Extract the (x, y) coordinate from the center of the cell holding the provided text.  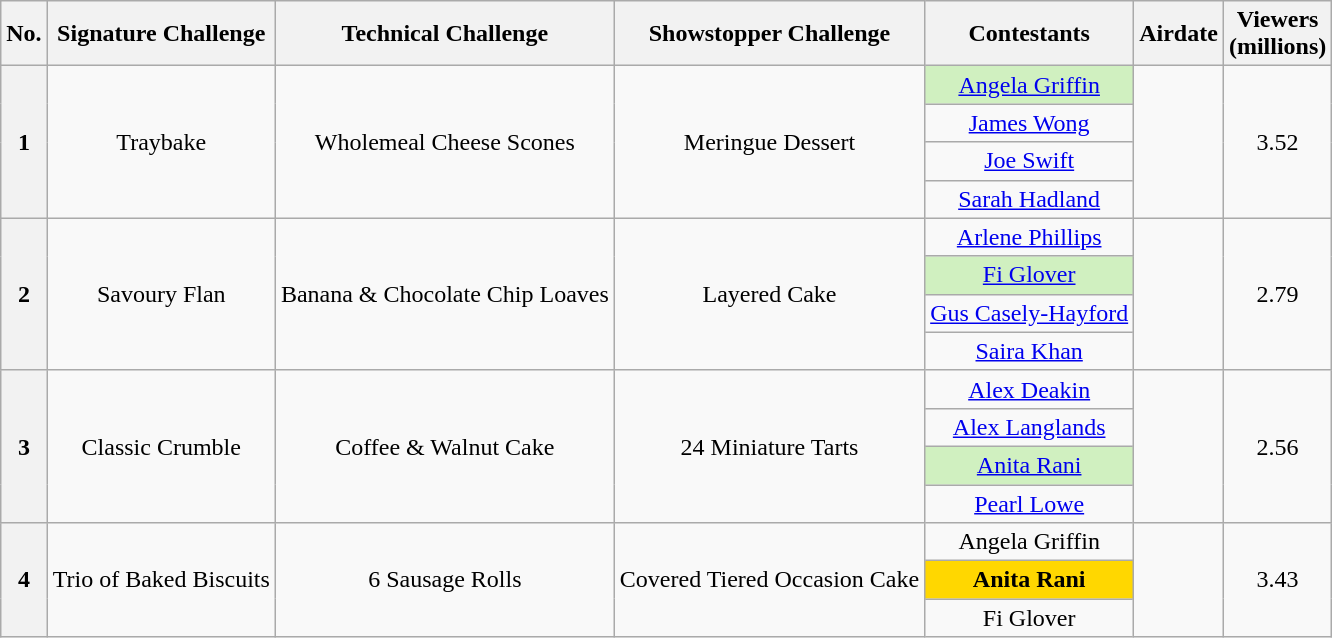
Saira Khan (1030, 351)
Coffee & Walnut Cake (444, 446)
Covered Tiered Occasion Cake (769, 580)
4 (24, 580)
2.56 (1277, 446)
No. (24, 34)
1 (24, 142)
3.43 (1277, 580)
Sarah Hadland (1030, 199)
Airdate (1179, 34)
Banana & Chocolate Chip Loaves (444, 294)
6 Sausage Rolls (444, 580)
Savoury Flan (161, 294)
Viewers(millions) (1277, 34)
3.52 (1277, 142)
Alex Deakin (1030, 389)
2 (24, 294)
Traybake (161, 142)
Signature Challenge (161, 34)
Technical Challenge (444, 34)
Contestants (1030, 34)
2.79 (1277, 294)
Arlene Phillips (1030, 237)
Alex Langlands (1030, 427)
Classic Crumble (161, 446)
Joe Swift (1030, 161)
Pearl Lowe (1030, 503)
Wholemeal Cheese Scones (444, 142)
Showstopper Challenge (769, 34)
Trio of Baked Biscuits (161, 580)
24 Miniature Tarts (769, 446)
Meringue Dessert (769, 142)
3 (24, 446)
James Wong (1030, 123)
Gus Casely-Hayford (1030, 313)
Layered Cake (769, 294)
